For the text-containing cell, return its midpoint in (X, Y) coordinate format. 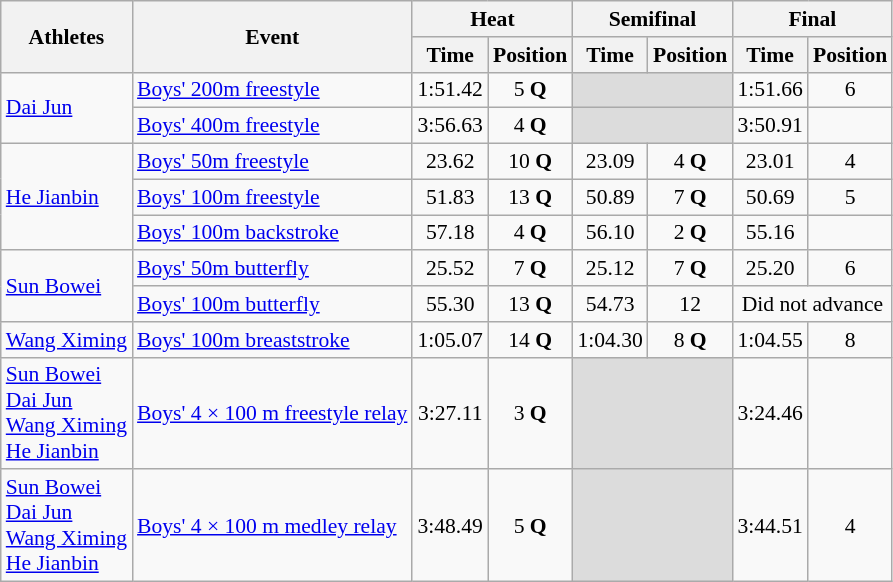
25.52 (450, 269)
23.09 (610, 162)
Athletes (66, 36)
Boys' 200m freestyle (272, 90)
Boys' 50m freestyle (272, 162)
50.89 (610, 197)
56.10 (610, 233)
8 Q (690, 340)
23.62 (450, 162)
He Jianbin (66, 198)
10 Q (530, 162)
Did not advance (812, 304)
1:04.55 (770, 340)
3:56.63 (450, 126)
3:48.49 (450, 526)
25.12 (610, 269)
1:05.07 (450, 340)
8 (850, 340)
Boys' 100m backstroke (272, 233)
51.83 (450, 197)
25.20 (770, 269)
5 (850, 197)
2 Q (690, 233)
1:51.42 (450, 90)
55.30 (450, 304)
Final (812, 19)
3:44.51 (770, 526)
3:24.46 (770, 413)
Heat (492, 19)
3:27.11 (450, 413)
1:04.30 (610, 340)
Boys' 100m butterfly (272, 304)
Boys' 4 × 100 m freestyle relay (272, 413)
57.18 (450, 233)
23.01 (770, 162)
54.73 (610, 304)
12 (690, 304)
3:50.91 (770, 126)
1:51.66 (770, 90)
Boys' 400m freestyle (272, 126)
14 Q (530, 340)
Sun Bowei (66, 286)
Boys' 50m butterfly (272, 269)
3 Q (530, 413)
Event (272, 36)
Dai Jun (66, 108)
55.16 (770, 233)
50.69 (770, 197)
Boys' 4 × 100 m medley relay (272, 526)
Semifinal (652, 19)
Boys' 100m breaststroke (272, 340)
Wang Ximing (66, 340)
Boys' 100m freestyle (272, 197)
